Locate the cell with the specified text and output its [X, Y] center coordinate. 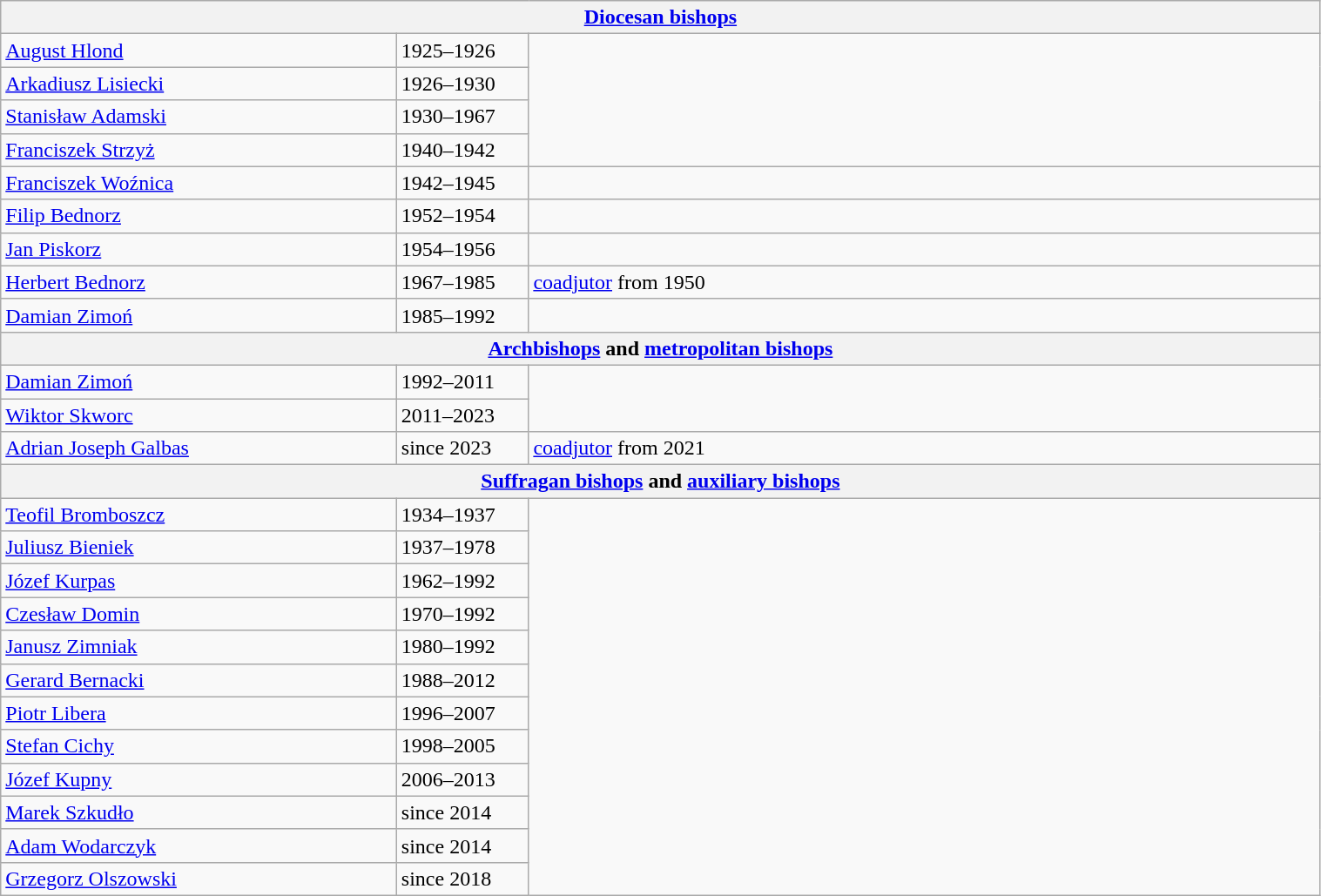
Józef Kurpas [199, 581]
August Hlond [199, 51]
Jan Piskorz [199, 249]
1954–1956 [462, 249]
coadjutor from 2021 [925, 448]
1934–1937 [462, 515]
Stanisław Adamski [199, 117]
Juliusz Bieniek [199, 548]
2006–2013 [462, 779]
Grzegorz Olszowski [199, 879]
Franciszek Woźnica [199, 183]
2011–2023 [462, 415]
Diocesan bishops [660, 17]
coadjutor from 1950 [925, 282]
1992–2011 [462, 381]
since 2023 [462, 448]
Franciszek Strzyż [199, 150]
1985–1992 [462, 315]
Józef Kupny [199, 779]
1962–1992 [462, 581]
1952–1954 [462, 216]
Teofil Bromboszcz [199, 515]
Piotr Libera [199, 713]
Czesław Domin [199, 614]
Suffragan bishops and auxiliary bishops [660, 482]
Adam Wodarczyk [199, 845]
1996–2007 [462, 713]
Filip Bednorz [199, 216]
Adrian Joseph Galbas [199, 448]
Janusz Zimniak [199, 647]
1967–1985 [462, 282]
1942–1945 [462, 183]
1930–1967 [462, 117]
Arkadiusz Lisiecki [199, 84]
1988–2012 [462, 680]
since 2018 [462, 879]
Gerard Bernacki [199, 680]
1926–1930 [462, 84]
Herbert Bednorz [199, 282]
1980–1992 [462, 647]
1998–2005 [462, 746]
Stefan Cichy [199, 746]
1925–1926 [462, 51]
Marek Szkudło [199, 812]
1940–1942 [462, 150]
1970–1992 [462, 614]
1937–1978 [462, 548]
Archbishops and metropolitan bishops [660, 348]
Wiktor Skworc [199, 415]
